Identify which cell holds the provided text, then report its (x, y) central coordinate. 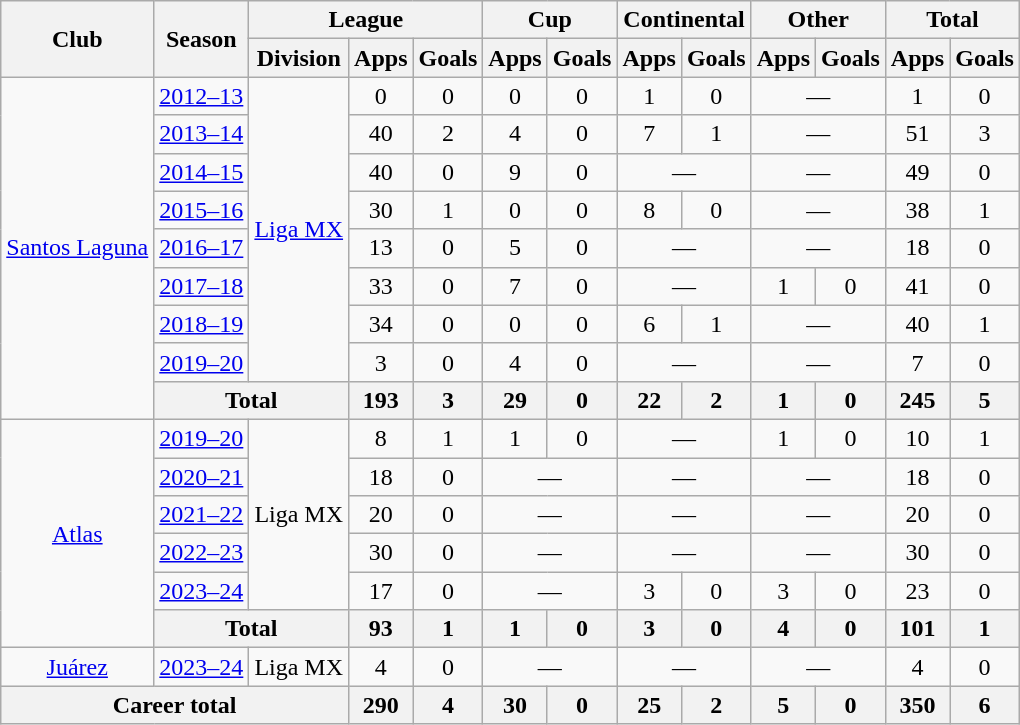
2014–15 (202, 172)
23 (917, 591)
2012–13 (202, 96)
2020–21 (202, 477)
33 (381, 286)
49 (917, 172)
2017–18 (202, 286)
Career total (175, 705)
9 (515, 172)
17 (381, 591)
Season (202, 39)
Juárez (78, 667)
2016–17 (202, 248)
Continental (684, 20)
51 (917, 134)
350 (917, 705)
2021–22 (202, 515)
Other (818, 20)
2022–23 (202, 553)
245 (917, 400)
Club (78, 39)
Cup (550, 20)
290 (381, 705)
2015–16 (202, 210)
93 (381, 629)
League (366, 20)
10 (917, 438)
101 (917, 629)
Division (299, 58)
22 (649, 400)
34 (381, 324)
Atlas (78, 533)
41 (917, 286)
13 (381, 248)
25 (649, 705)
Santos Laguna (78, 248)
29 (515, 400)
38 (917, 210)
2013–14 (202, 134)
2018–19 (202, 324)
193 (381, 400)
